Detect which cell encompasses the target text, then output its (x, y) center coordinate. 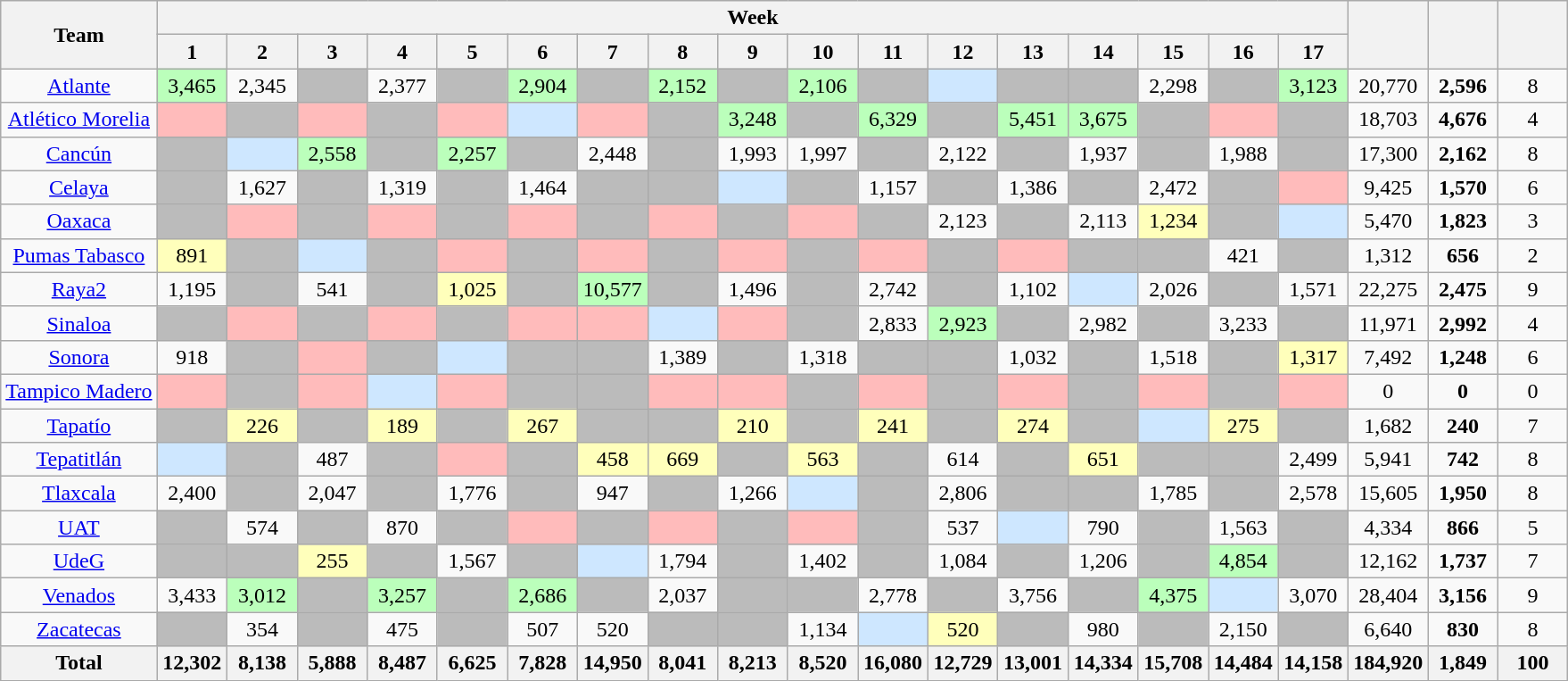
6,329 (894, 120)
1,937 (1102, 154)
7,828 (542, 663)
2,106 (822, 86)
1,134 (822, 629)
2,982 (1102, 323)
866 (1463, 527)
1,266 (753, 494)
1,849 (1463, 663)
UAT (78, 527)
2,152 (683, 86)
2,806 (963, 494)
2,345 (262, 86)
13,001 (1033, 663)
9,425 (1388, 187)
3,233 (1243, 323)
18,703 (1388, 120)
421 (1243, 255)
22,275 (1388, 289)
255 (332, 561)
4,854 (1243, 561)
1,950 (1463, 494)
275 (1243, 426)
100 (1532, 663)
2,257 (473, 154)
11 (894, 52)
1,785 (1174, 494)
2,499 (1313, 460)
2,377 (403, 86)
Venados (78, 595)
1,627 (262, 187)
3,756 (1033, 595)
16 (1243, 52)
4,334 (1388, 527)
12 (963, 52)
574 (262, 527)
742 (1463, 460)
354 (262, 629)
2,578 (1313, 494)
2,558 (332, 154)
Tampico Madero (78, 391)
14,334 (1102, 663)
10 (822, 52)
563 (822, 460)
3,070 (1313, 595)
1,234 (1174, 221)
14,484 (1243, 663)
1,248 (1463, 357)
6,625 (473, 663)
Week (753, 18)
3,675 (1102, 120)
1,993 (753, 154)
15,605 (1388, 494)
1,318 (822, 357)
1,032 (1033, 357)
1,157 (894, 187)
3,465 (193, 86)
1,794 (683, 561)
2,742 (894, 289)
669 (683, 460)
2,298 (1174, 86)
2,448 (612, 154)
11,971 (1388, 323)
1,988 (1243, 154)
8,138 (262, 663)
1,084 (963, 561)
2,992 (1463, 323)
Raya2 (78, 289)
2,923 (963, 323)
3,257 (403, 595)
1,402 (822, 561)
28,404 (1388, 595)
2,475 (1463, 289)
790 (1102, 527)
UdeG (78, 561)
1,496 (753, 289)
15,708 (1174, 663)
870 (403, 527)
2,162 (1463, 154)
458 (612, 460)
6,640 (1388, 629)
2,686 (542, 595)
20,770 (1388, 86)
2,778 (894, 595)
Total (78, 663)
2,833 (894, 323)
Zacatecas (78, 629)
210 (753, 426)
1,464 (542, 187)
1 (193, 52)
Sonora (78, 357)
184,920 (1388, 663)
241 (894, 426)
947 (612, 494)
15 (1174, 52)
1,317 (1313, 357)
2,113 (1102, 221)
Atlante (78, 86)
1,567 (473, 561)
1,570 (1463, 187)
1,389 (683, 357)
4,676 (1463, 120)
1,195 (193, 289)
240 (1463, 426)
5,888 (332, 663)
5,941 (1388, 460)
5,451 (1033, 120)
16,080 (894, 663)
Oaxaca (78, 221)
Tapatío (78, 426)
7,492 (1388, 357)
Pumas Tabasco (78, 255)
2,400 (193, 494)
Tepatitlán (78, 460)
2,472 (1174, 187)
8,041 (683, 663)
891 (193, 255)
1,776 (473, 494)
918 (193, 357)
2,596 (1463, 86)
17,300 (1388, 154)
8,520 (822, 663)
3,012 (262, 595)
1,682 (1388, 426)
14,950 (612, 663)
Celaya (78, 187)
8,487 (403, 663)
274 (1033, 426)
12,162 (1388, 561)
Sinaloa (78, 323)
1,319 (403, 187)
541 (332, 289)
475 (403, 629)
2,904 (542, 86)
1,563 (1243, 527)
507 (542, 629)
3,433 (193, 595)
Cancún (78, 154)
1,025 (473, 289)
537 (963, 527)
Team (78, 35)
Atlético Morelia (78, 120)
14,158 (1313, 663)
1,997 (822, 154)
1,206 (1102, 561)
2,122 (963, 154)
651 (1102, 460)
3,248 (753, 120)
2,047 (332, 494)
3,123 (1313, 86)
1,823 (1463, 221)
10,577 (612, 289)
17 (1313, 52)
1,518 (1174, 357)
1,571 (1313, 289)
14 (1102, 52)
Tlaxcala (78, 494)
2,026 (1174, 289)
12,302 (193, 663)
2,037 (683, 595)
980 (1102, 629)
12,729 (963, 663)
2,150 (1243, 629)
4,375 (1174, 595)
267 (542, 426)
1,102 (1033, 289)
5,470 (1388, 221)
13 (1033, 52)
8,213 (753, 663)
3,156 (1463, 595)
1,386 (1033, 187)
656 (1463, 255)
830 (1463, 629)
189 (403, 426)
1,737 (1463, 561)
226 (262, 426)
487 (332, 460)
1,312 (1388, 255)
2,123 (963, 221)
614 (963, 460)
